Determine the [x, y] coordinate at the center of the cell enclosing the given text.  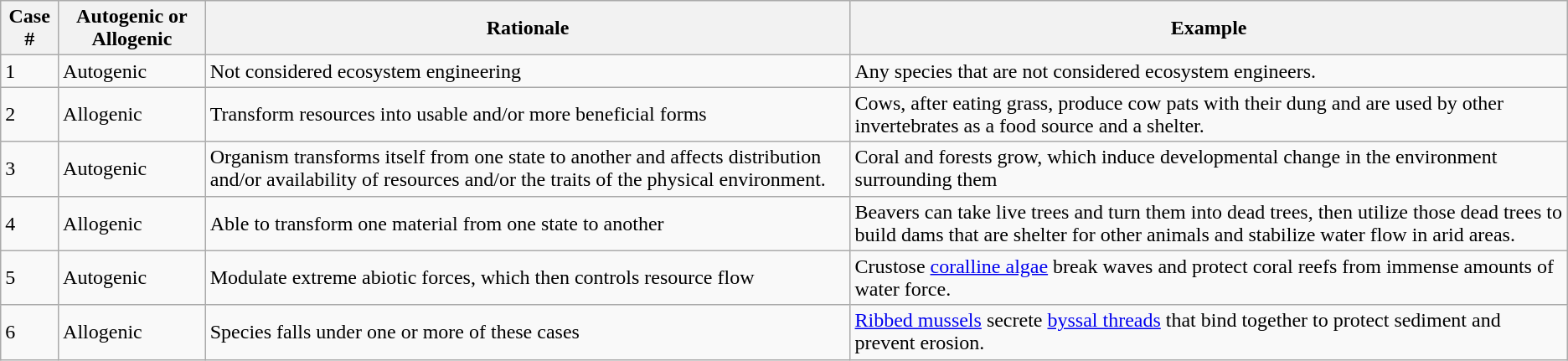
Crustose coralline algae break waves and protect coral reefs from immense amounts of water force. [1209, 278]
4 [30, 223]
5 [30, 278]
2 [30, 114]
3 [30, 169]
Case # [30, 28]
Rationale [528, 28]
6 [30, 332]
Autogenic or Allogenic [132, 28]
Transform resources into usable and/or more beneficial forms [528, 114]
Not considered ecosystem engineering [528, 71]
1 [30, 71]
Modulate extreme abiotic forces, which then controls resource flow [528, 278]
Coral and forests grow, which induce developmental change in the environment surrounding them [1209, 169]
Example [1209, 28]
Cows, after eating grass, produce cow pats with their dung and are used by other invertebrates as a food source and a shelter. [1209, 114]
Able to transform one material from one state to another [528, 223]
Any species that are not considered ecosystem engineers. [1209, 71]
Species falls under one or more of these cases [528, 332]
Ribbed mussels secrete byssal threads that bind together to protect sediment and prevent erosion. [1209, 332]
